Find where the given text appears and provide that cell's center as (X, Y) coordinate. 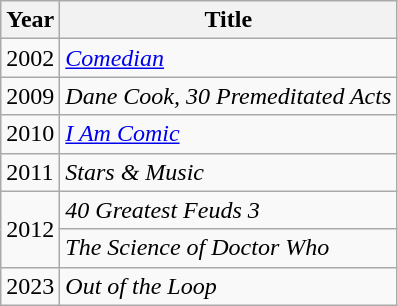
Stars & Music (228, 172)
2002 (30, 58)
Title (228, 20)
The Science of Doctor Who (228, 248)
Comedian (228, 58)
40 Greatest Feuds 3 (228, 210)
2012 (30, 229)
I Am Comic (228, 134)
Out of the Loop (228, 286)
2009 (30, 96)
2023 (30, 286)
Year (30, 20)
Dane Cook, 30 Premeditated Acts (228, 96)
2010 (30, 134)
2011 (30, 172)
